Find where the given text appears and provide that cell's center as [X, Y] coordinate. 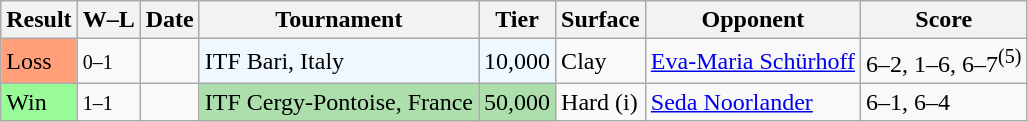
Result [39, 20]
Tier [518, 20]
Seda Noorlander [752, 102]
50,000 [518, 102]
Surface [601, 20]
Tournament [338, 20]
Date [170, 20]
6–2, 1–6, 6–7(5) [944, 62]
0–1 [108, 62]
Clay [601, 62]
Win [39, 102]
W–L [108, 20]
6–1, 6–4 [944, 102]
Opponent [752, 20]
ITF Bari, Italy [338, 62]
Score [944, 20]
Loss [39, 62]
ITF Cergy-Pontoise, France [338, 102]
Hard (i) [601, 102]
Eva-Maria Schürhoff [752, 62]
10,000 [518, 62]
1–1 [108, 102]
